Provide the [X, Y] coordinate of the cell's center where the given text is located.  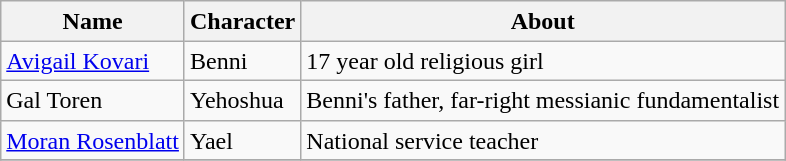
Name [93, 21]
National service teacher [543, 140]
Moran Rosenblatt [93, 140]
Avigail Kovari [93, 61]
Yael [242, 140]
Benni [242, 61]
17 year old religious girl [543, 61]
About [543, 21]
Benni's father, far-right messianic fundamentalist [543, 100]
Gal Toren [93, 100]
Yehoshua [242, 100]
Character [242, 21]
